Search for the cell housing the specified text and yield its (X, Y) center coordinate. 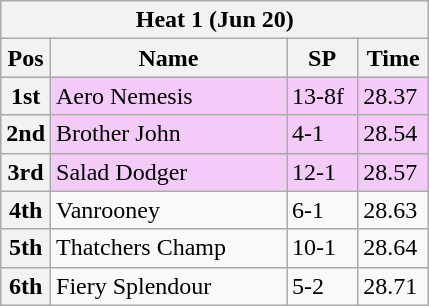
4th (26, 210)
6th (26, 286)
Pos (26, 58)
Brother John (169, 134)
Fiery Splendour (169, 286)
5th (26, 248)
3rd (26, 172)
Aero Nemesis (169, 96)
Vanrooney (169, 210)
Thatchers Champ (169, 248)
12-1 (322, 172)
Name (169, 58)
10-1 (322, 248)
28.64 (394, 248)
13-8f (322, 96)
SP (322, 58)
28.71 (394, 286)
28.57 (394, 172)
28.54 (394, 134)
Salad Dodger (169, 172)
Time (394, 58)
4-1 (322, 134)
28.63 (394, 210)
28.37 (394, 96)
1st (26, 96)
5-2 (322, 286)
Heat 1 (Jun 20) (215, 20)
6-1 (322, 210)
2nd (26, 134)
